Extract the (x, y) coordinate from the center of the cell holding the provided text.  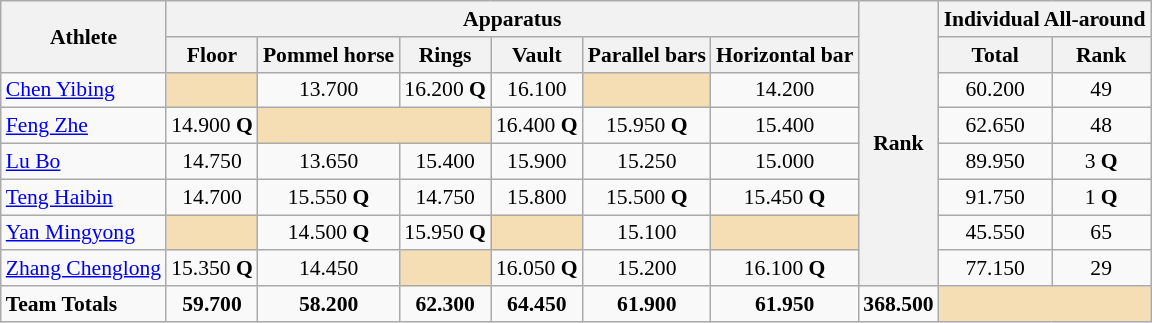
77.150 (996, 269)
15.200 (647, 269)
15.500 Q (647, 197)
15.000 (784, 162)
13.650 (328, 162)
62.300 (445, 304)
Vault (537, 55)
Zhang Chenglong (84, 269)
65 (1102, 233)
Lu Bo (84, 162)
59.700 (212, 304)
61.900 (647, 304)
16.100 Q (784, 269)
3 Q (1102, 162)
29 (1102, 269)
14.450 (328, 269)
16.400 Q (537, 126)
Individual All-around (1045, 19)
14.700 (212, 197)
64.450 (537, 304)
Rings (445, 55)
Yan Mingyong (84, 233)
15.450 Q (784, 197)
Total (996, 55)
45.550 (996, 233)
89.950 (996, 162)
15.550 Q (328, 197)
16.100 (537, 90)
Team Totals (84, 304)
16.200 Q (445, 90)
14.200 (784, 90)
15.100 (647, 233)
Apparatus (512, 19)
14.900 Q (212, 126)
15.900 (537, 162)
Chen Yibing (84, 90)
1 Q (1102, 197)
16.050 Q (537, 269)
14.500 Q (328, 233)
48 (1102, 126)
58.200 (328, 304)
368.500 (898, 304)
15.250 (647, 162)
Horizontal bar (784, 55)
60.200 (996, 90)
49 (1102, 90)
Feng Zhe (84, 126)
Teng Haibin (84, 197)
Athlete (84, 36)
Parallel bars (647, 55)
61.950 (784, 304)
Pommel horse (328, 55)
15.800 (537, 197)
13.700 (328, 90)
Floor (212, 55)
91.750 (996, 197)
15.350 Q (212, 269)
62.650 (996, 126)
